Determine the (X, Y) coordinate at the center of the cell enclosing the given text.  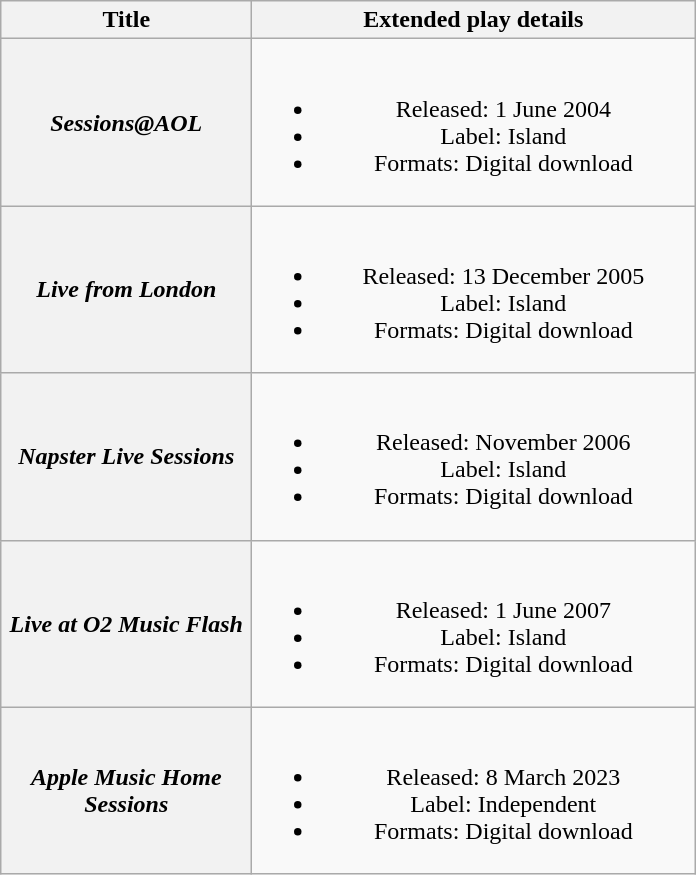
Released: 1 June 2007Label: IslandFormats: Digital download (474, 624)
Apple Music Home Sessions (126, 790)
Extended play details (474, 20)
Released: 13 December 2005Label: IslandFormats: Digital download (474, 290)
Live from London (126, 290)
Title (126, 20)
Released: 1 June 2004Label: IslandFormats: Digital download (474, 122)
Napster Live Sessions (126, 456)
Sessions@AOL (126, 122)
Live at O2 Music Flash (126, 624)
Released: 8 March 2023Label: IndependentFormats: Digital download (474, 790)
Released: November 2006Label: IslandFormats: Digital download (474, 456)
